From the cell containing the given text, extract its center point as [X, Y] coordinate. 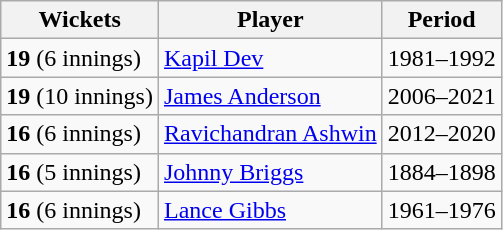
1884–1898 [442, 172]
1961–1976 [442, 210]
James Anderson [270, 96]
Period [442, 20]
2012–2020 [442, 134]
Wickets [80, 20]
16 (5 innings) [80, 172]
Player [270, 20]
Ravichandran Ashwin [270, 134]
19 (6 innings) [80, 58]
Kapil Dev [270, 58]
1981–1992 [442, 58]
2006–2021 [442, 96]
Lance Gibbs [270, 210]
Johnny Briggs [270, 172]
19 (10 innings) [80, 96]
